Extract the [x, y] coordinate from the center of the cell holding the provided text.  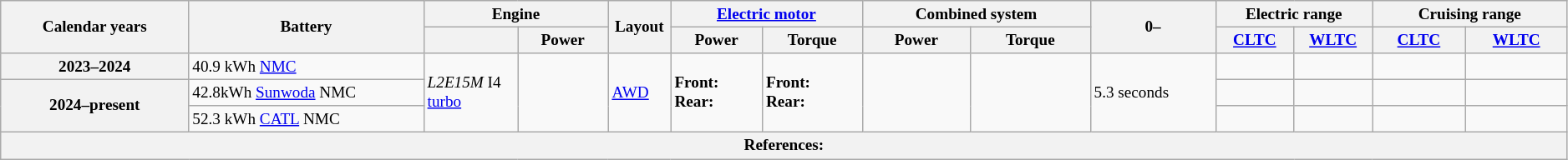
Calendar years [95, 27]
Battery [306, 27]
2023–2024 [95, 67]
42.8kWh Sunwoda NMC [306, 92]
0– [1153, 27]
5.3 seconds [1153, 93]
L2E15M I4 turbo [470, 93]
Engine [516, 14]
2024–present [95, 105]
Electric motor [767, 14]
Cruising range [1470, 14]
Layout [640, 27]
AWD [640, 93]
52.3 kWh CATL NMC [306, 119]
Combined system [976, 14]
Electric range [1294, 14]
40.9 kWh NMC [306, 67]
References: [784, 146]
